Detect which cell encompasses the target text, then output its (X, Y) center coordinate. 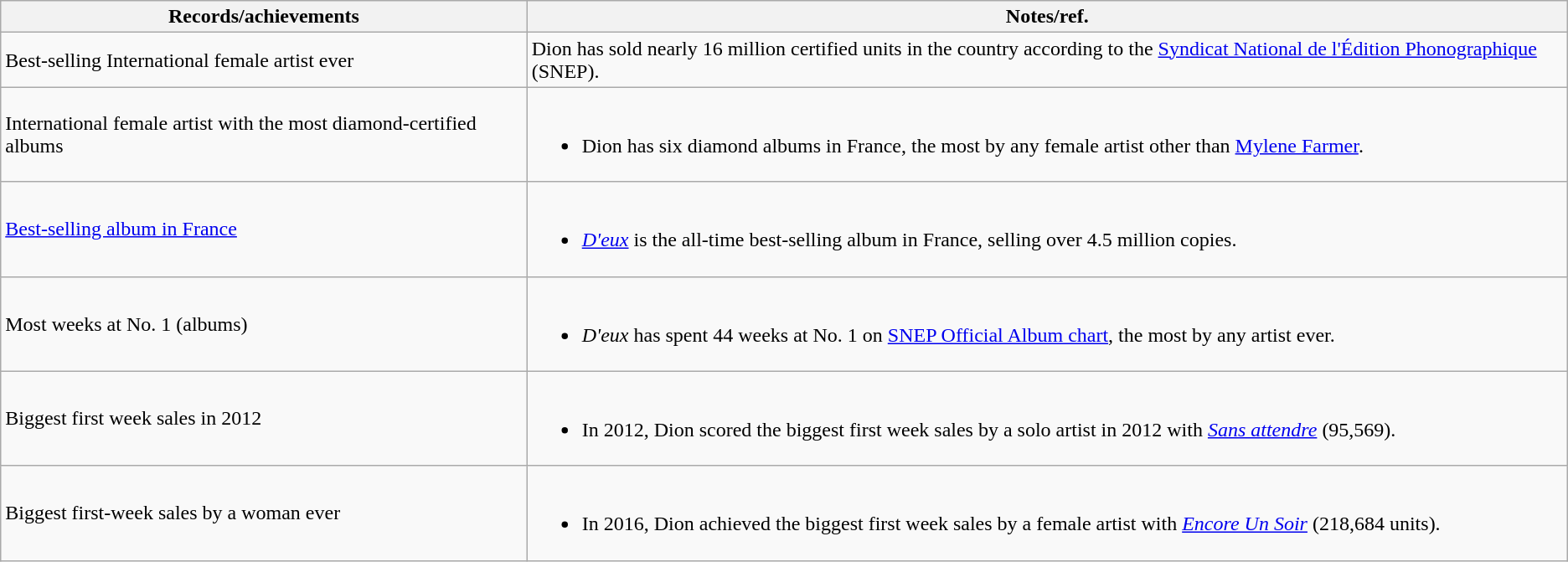
Most weeks at No. 1 (albums) (264, 323)
Biggest first week sales in 2012 (264, 419)
In 2012, Dion scored the biggest first week sales by a solo artist in 2012 with Sans attendre (95,569). (1047, 419)
D'eux has spent 44 weeks at No. 1 on SNEP Official Album chart, the most by any artist ever. (1047, 323)
International female artist with the most diamond-certified albums (264, 134)
Dion has sold nearly 16 million certified units in the country according to the Syndicat National de l'Édition Phonographique (SNEP). (1047, 60)
Best-selling International female artist ever (264, 60)
Biggest first-week sales by a woman ever (264, 513)
Dion has six diamond albums in France, the most by any female artist other than Mylene Farmer. (1047, 134)
Records/achievements (264, 17)
In 2016, Dion achieved the biggest first week sales by a female artist with Encore Un Soir (218,684 units). (1047, 513)
Best-selling album in France (264, 229)
Notes/ref. (1047, 17)
D'eux is the all-time best-selling album in France, selling over 4.5 million copies. (1047, 229)
